Extract the [x, y] coordinate from the center of the cell holding the provided text.  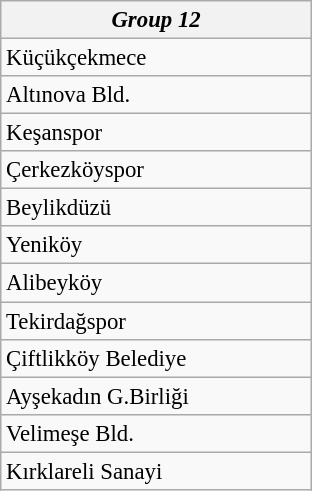
Velimeşe Bld. [156, 433]
Keşanspor [156, 133]
Çiftlikköy Belediye [156, 358]
Kırklareli Sanayi [156, 471]
Küçükçekmece [156, 58]
Beylikdüzü [156, 208]
Alibeyköy [156, 283]
Tekirdağspor [156, 321]
Çerkezköyspor [156, 170]
Altınova Bld. [156, 95]
Yeniköy [156, 245]
Group 12 [156, 20]
Ayşekadın G.Birliği [156, 396]
